Scan for the cell matching the given text and deliver its (x, y) coordinate at center. 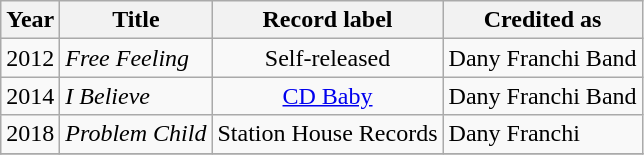
Free Feeling (136, 58)
Self-released (328, 58)
Record label (328, 20)
2014 (30, 96)
Problem Child (136, 134)
I Believe (136, 96)
2018 (30, 134)
CD Baby (328, 96)
Dany Franchi (542, 134)
Year (30, 20)
Title (136, 20)
Credited as (542, 20)
Station House Records (328, 134)
2012 (30, 58)
